Identify which cell holds the provided text, then report its [X, Y] central coordinate. 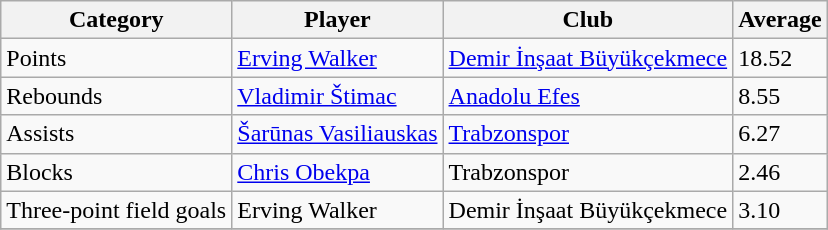
Club [588, 20]
18.52 [780, 58]
3.10 [780, 210]
Three-point field goals [116, 210]
Rebounds [116, 96]
Points [116, 58]
Category [116, 20]
Average [780, 20]
Assists [116, 134]
Vladimir Štimac [338, 96]
Player [338, 20]
Blocks [116, 172]
Šarūnas Vasiliauskas [338, 134]
2.46 [780, 172]
Anadolu Efes [588, 96]
6.27 [780, 134]
Chris Obekpa [338, 172]
8.55 [780, 96]
